Extract the [X, Y] coordinate from the center of the cell holding the provided text.  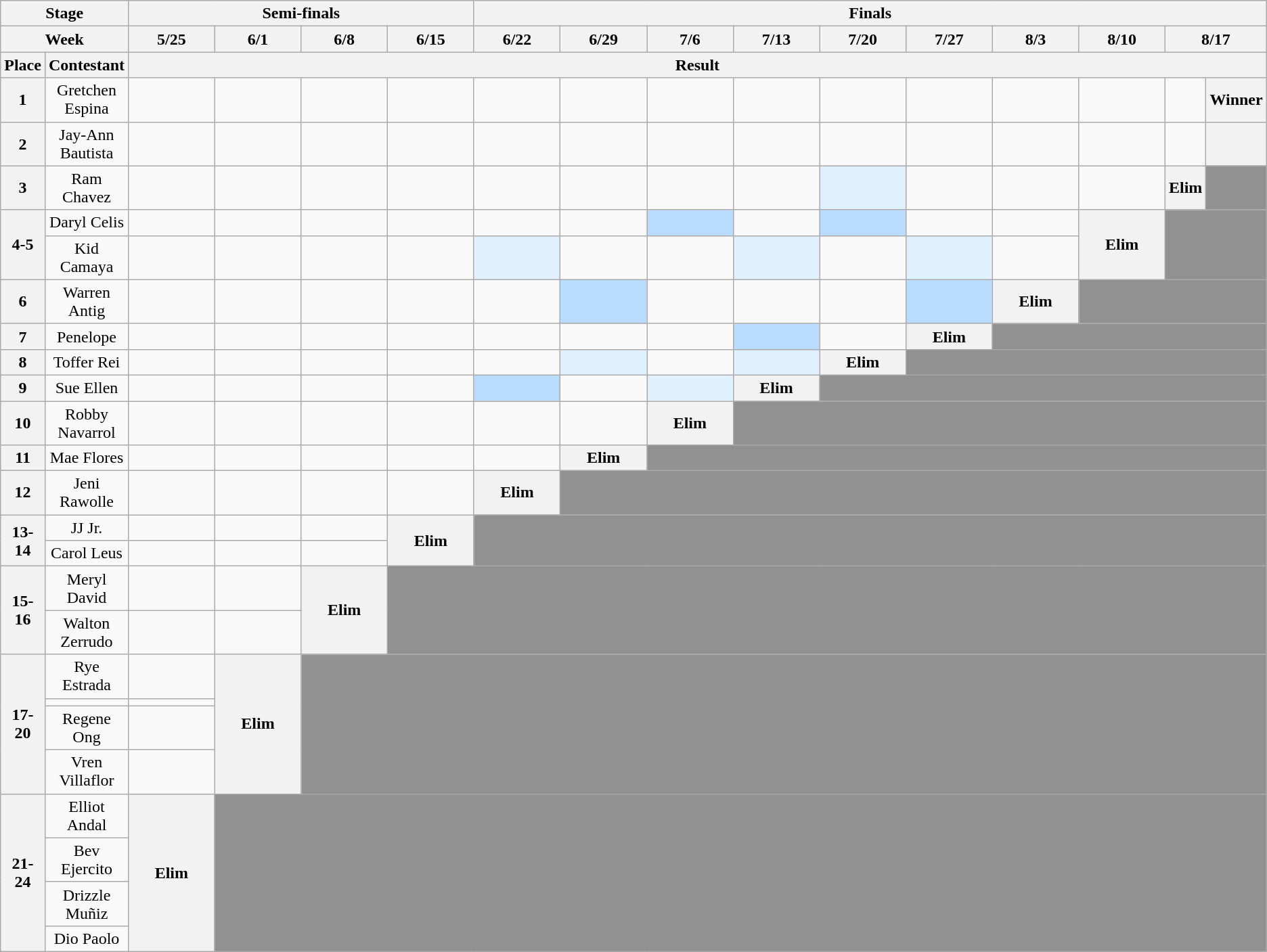
Jeni Rawolle [87, 493]
Daryl Celis [87, 223]
Regene Ong [87, 728]
7 [23, 336]
6/15 [431, 39]
Ram Chavez [87, 188]
Finals [870, 14]
21-24 [23, 873]
17-20 [23, 724]
2 [23, 143]
Sue Ellen [87, 388]
Semi-finals [302, 14]
Winner [1236, 100]
Mae Flores [87, 458]
8/3 [1036, 39]
7/27 [949, 39]
Drizzle Muñiz [87, 904]
Vren Villaflor [87, 771]
8 [23, 362]
Toffer Rei [87, 362]
1 [23, 100]
Week [65, 39]
JJ Jr. [87, 528]
5/25 [172, 39]
6/22 [517, 39]
Kid Camaya [87, 257]
Gretchen Espina [87, 100]
Meryl David [87, 589]
7/6 [690, 39]
Elliot Andal [87, 816]
3 [23, 188]
Stage [65, 14]
Walton Zerrudo [87, 632]
4-5 [23, 245]
13-14 [23, 541]
8/17 [1216, 39]
Jay-Ann Bautista [87, 143]
6 [23, 302]
Place [23, 65]
Contestant [87, 65]
7/13 [776, 39]
6/1 [258, 39]
Warren Antig [87, 302]
9 [23, 388]
12 [23, 493]
15-16 [23, 610]
11 [23, 458]
Penelope [87, 336]
Dio Paolo [87, 938]
Bev Ejercito [87, 859]
8/10 [1122, 39]
10 [23, 422]
Rye Estrada [87, 677]
7/20 [863, 39]
Result [698, 65]
Carol Leus [87, 553]
6/29 [604, 39]
6/8 [344, 39]
Robby Navarrol [87, 422]
